Output the (X, Y) coordinate of the center of the cell containing the given text.  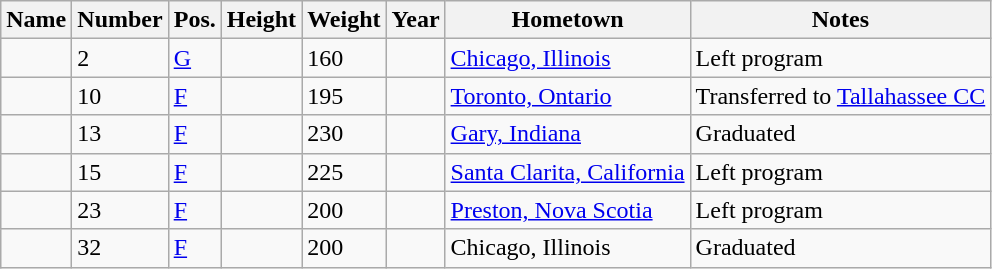
195 (344, 96)
Hometown (568, 20)
Notes (840, 20)
Santa Clarita, California (568, 172)
230 (344, 134)
10 (120, 96)
Preston, Nova Scotia (568, 210)
2 (120, 58)
225 (344, 172)
G (194, 58)
160 (344, 58)
Toronto, Ontario (568, 96)
Height (261, 20)
15 (120, 172)
Number (120, 20)
Pos. (194, 20)
23 (120, 210)
Gary, Indiana (568, 134)
Weight (344, 20)
32 (120, 248)
Year (416, 20)
Name (36, 20)
13 (120, 134)
Transferred to Tallahassee CC (840, 96)
